Pinpoint the cell where the given text exists, returning its (X, Y) midpoint coordinate. 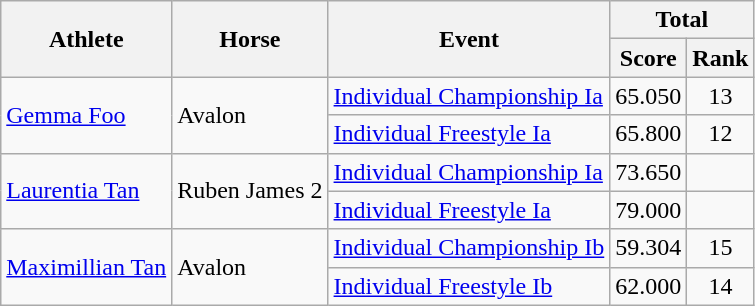
15 (720, 248)
Individual Freestyle Ib (469, 286)
Athlete (86, 39)
73.650 (648, 172)
62.000 (648, 286)
59.304 (648, 248)
Total (682, 20)
65.800 (648, 134)
Maximillian Tan (86, 267)
Laurentia Tan (86, 191)
Individual Championship Ib (469, 248)
Gemma Foo (86, 115)
Event (469, 39)
14 (720, 286)
Ruben James 2 (250, 191)
12 (720, 134)
Horse (250, 39)
Rank (720, 58)
Score (648, 58)
79.000 (648, 210)
65.050 (648, 96)
13 (720, 96)
